Provide the [x, y] coordinate of the cell's center where the given text is located.  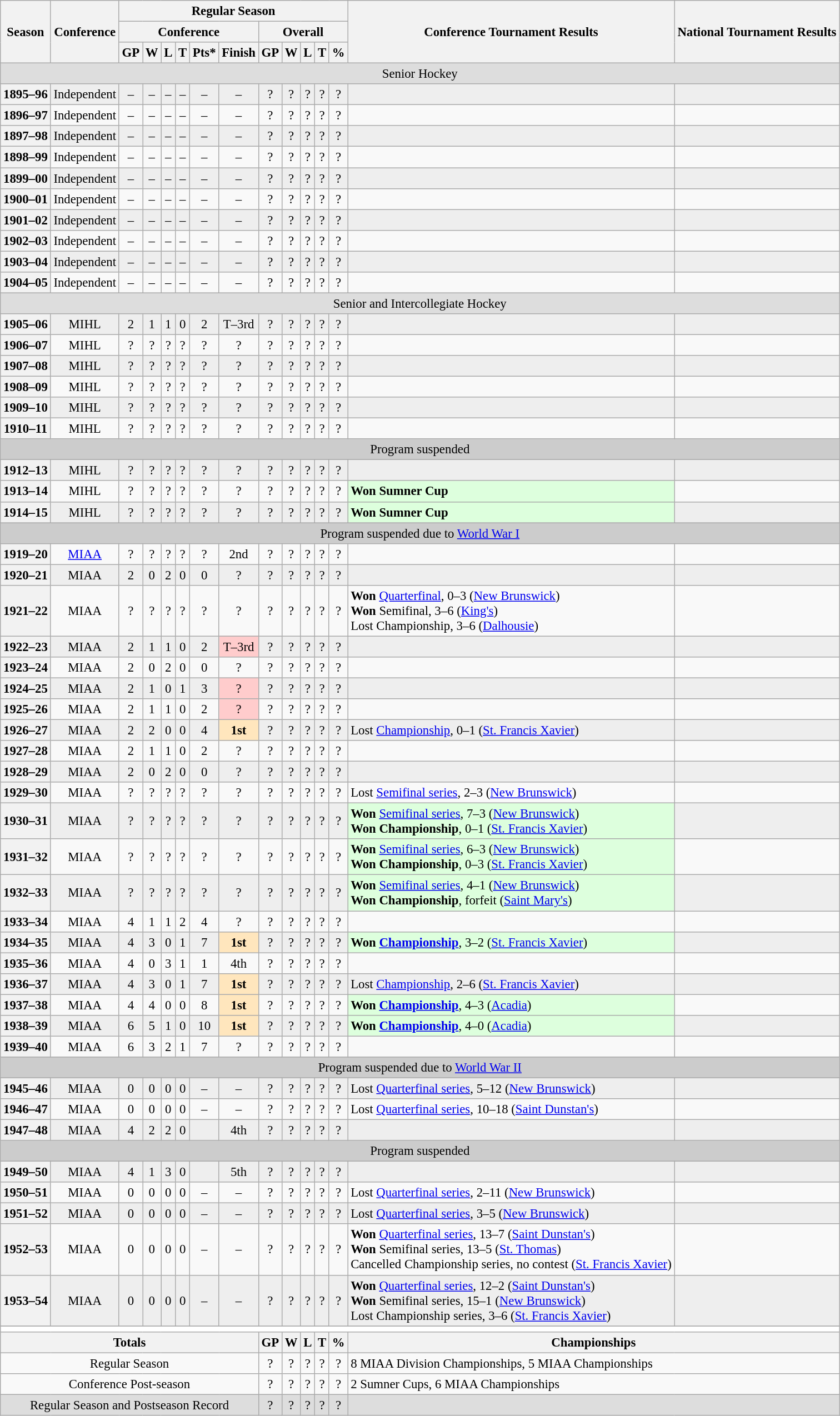
1914–15 [26, 512]
1952–53 [26, 1250]
1927–28 [26, 751]
10 [204, 1026]
1949–50 [26, 1172]
1936–37 [26, 984]
1921–22 [26, 611]
Pts* [204, 53]
1908–09 [26, 387]
Lost Quarterfinal series, 5–12 (New Brunswick) [511, 1088]
National Tournament Results [757, 32]
Season [26, 32]
1920–21 [26, 575]
Won Semifinal series, 6–3 (New Brunswick)Won Championship, 0–3 (St. Francis Xavier) [511, 857]
Program suspended due to World War I [420, 533]
1905–06 [26, 324]
1900–01 [26, 199]
1910–11 [26, 429]
Won Quarterfinal series, 13–7 (Saint Dunstan's)Won Semifinal series, 13–5 (St. Thomas)Cancelled Championship series, no contest (St. Francis Xavier) [511, 1250]
Won Championship, 4–0 (Acadia) [511, 1026]
1924–25 [26, 688]
1945–46 [26, 1088]
Totals [129, 1342]
1898–99 [26, 157]
Senior Hockey [420, 74]
1909–10 [26, 408]
Lost Semifinal series, 2–3 (New Brunswick) [511, 793]
1895–96 [26, 94]
1937–38 [26, 1005]
1907–08 [26, 366]
1951–52 [26, 1214]
1929–30 [26, 793]
1938–39 [26, 1026]
1913–14 [26, 492]
1946–47 [26, 1109]
1897–98 [26, 136]
8 MIAA Division Championships, 5 MIAA Championships [593, 1363]
1904–05 [26, 283]
Won Semifinal series, 4–1 (New Brunswick)Won Championship, forfeit (Saint Mary's) [511, 893]
1932–33 [26, 893]
1934–35 [26, 942]
2 Sumner Cups, 6 MIAA Championships [593, 1384]
Lost Quarterfinal series, 3–5 (New Brunswick) [511, 1214]
1935–36 [26, 963]
Lost Quarterfinal series, 2–11 (New Brunswick) [511, 1193]
8 [204, 1005]
Overall [303, 32]
Conference Post-season [129, 1384]
1928–29 [26, 772]
1899–00 [26, 178]
Won Championship, 4–3 (Acadia) [511, 1005]
Lost Championship, 0–1 (St. Francis Xavier) [511, 730]
1930–31 [26, 821]
Regular Season and Postseason Record [129, 1405]
1896–97 [26, 116]
Won Semifinal series, 7–3 (New Brunswick)Won Championship, 0–1 (St. Francis Xavier) [511, 821]
1939–40 [26, 1047]
1933–34 [26, 922]
1919–20 [26, 554]
1926–27 [26, 730]
Won Championship, 3–2 (St. Francis Xavier) [511, 942]
1906–07 [26, 345]
1947–48 [26, 1130]
1953–54 [26, 1300]
1902–03 [26, 241]
Program suspended due to World War II [420, 1068]
2nd [239, 554]
1931–32 [26, 857]
Senior and Intercollegiate Hockey [420, 303]
Lost Quarterfinal series, 10–18 (Saint Dunstan's) [511, 1109]
Conference Tournament Results [511, 32]
Won Quarterfinal, 0–3 (New Brunswick)Won Semifinal, 3–6 (King's)Lost Championship, 3–6 (Dalhousie) [511, 611]
1922–23 [26, 647]
1912–13 [26, 471]
Lost Championship, 2–6 (St. Francis Xavier) [511, 984]
Championships [593, 1342]
5 [151, 1026]
Finish [239, 53]
Won Quarterfinal series, 12–2 (Saint Dunstan's)Won Semifinal series, 15–1 (New Brunswick)Lost Championship series, 3–6 (St. Francis Xavier) [511, 1300]
1903–04 [26, 262]
1925–26 [26, 709]
5th [239, 1172]
1923–24 [26, 668]
1901–02 [26, 220]
1950–51 [26, 1193]
